Return (X, Y) of the center of cell containing provided text 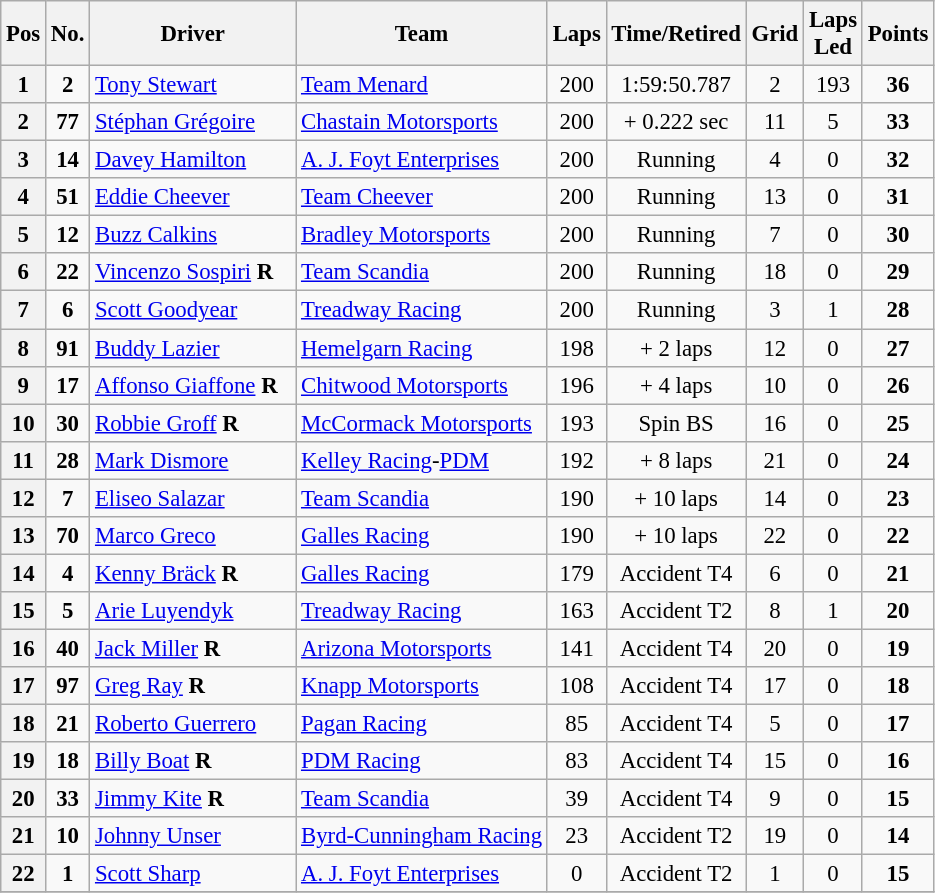
Points (898, 34)
27 (898, 348)
Arie Luyendyk (193, 611)
26 (898, 385)
70 (68, 536)
77 (68, 122)
Tony Stewart (193, 85)
198 (576, 348)
Time/Retired (676, 34)
Hemelgarn Racing (422, 348)
Affonso Giaffone R (193, 385)
40 (68, 648)
97 (68, 686)
Johnny Unser (193, 836)
32 (898, 160)
Arizona Motorsports (422, 648)
Jimmy Kite R (193, 799)
McCormack Motorsports (422, 423)
Robbie Groff R (193, 423)
Eddie Cheever (193, 197)
Team Menard (422, 85)
Davey Hamilton (193, 160)
Pagan Racing (422, 724)
Chastain Motorsports (422, 122)
Knapp Motorsports (422, 686)
85 (576, 724)
Marco Greco (193, 536)
Mark Dismore (193, 460)
Buddy Lazier (193, 348)
+ 4 laps (676, 385)
+ 2 laps (676, 348)
108 (576, 686)
31 (898, 197)
+ 0.222 sec (676, 122)
LapsLed (834, 34)
Greg Ray R (193, 686)
Billy Boat R (193, 761)
Scott Sharp (193, 874)
36 (898, 85)
83 (576, 761)
Jack Miller R (193, 648)
Bradley Motorsports (422, 235)
24 (898, 460)
Spin BS (676, 423)
Byrd-Cunningham Racing (422, 836)
No. (68, 34)
Grid (774, 34)
163 (576, 611)
Chitwood Motorsports (422, 385)
PDM Racing (422, 761)
91 (68, 348)
Team (422, 34)
Team Cheever (422, 197)
+ 8 laps (676, 460)
Kenny Bräck R (193, 573)
51 (68, 197)
29 (898, 273)
Eliseo Salazar (193, 498)
Stéphan Grégoire (193, 122)
Scott Goodyear (193, 310)
Laps (576, 34)
Driver (193, 34)
196 (576, 385)
39 (576, 799)
179 (576, 573)
Vincenzo Sospiri R (193, 273)
Buzz Calkins (193, 235)
Pos (24, 34)
Kelley Racing-PDM (422, 460)
25 (898, 423)
141 (576, 648)
Roberto Guerrero (193, 724)
1:59:50.787 (676, 85)
192 (576, 460)
